Extract the (x, y) coordinate from the center of the cell holding the provided text.  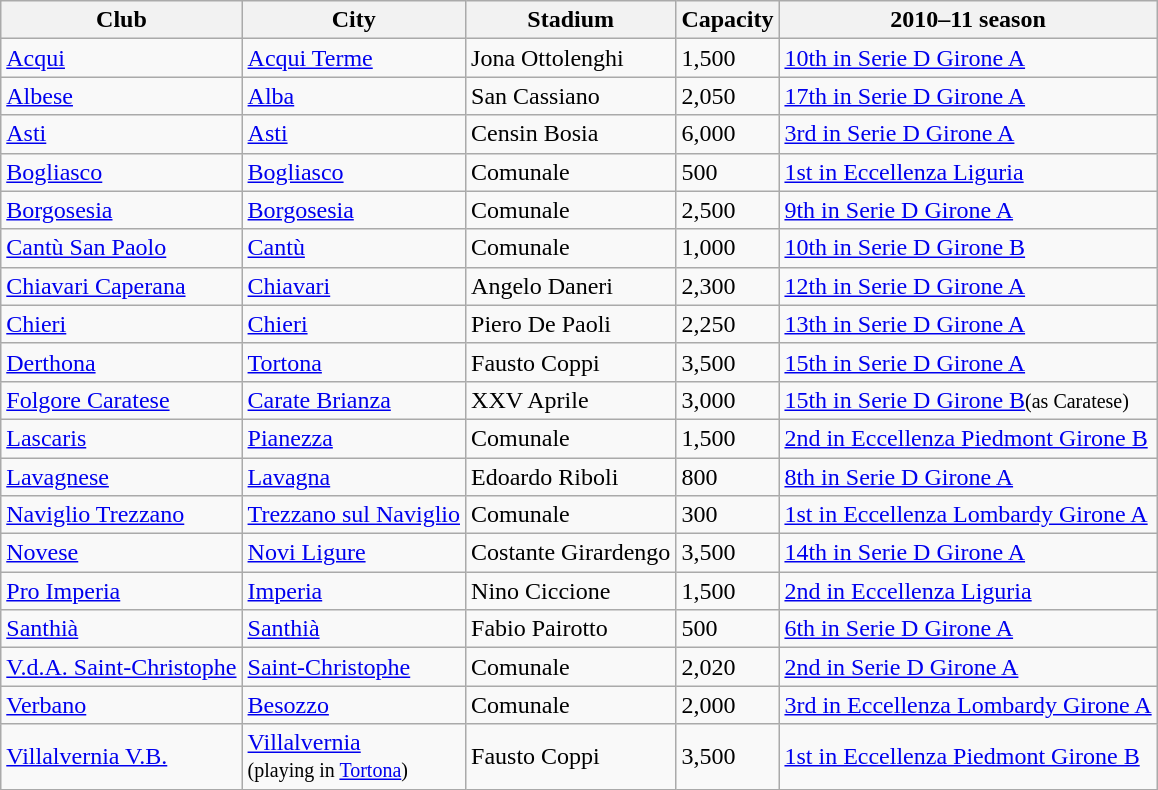
Lavagna (354, 477)
300 (728, 515)
Piero De Paoli (571, 324)
1st in Eccellenza Liguria (968, 172)
Besozzo (354, 705)
Albese (122, 96)
Costante Girardengo (571, 553)
14th in Serie D Girone A (968, 553)
Carate Brianza (354, 400)
Jona Ottolenghi (571, 58)
Pianezza (354, 438)
Naviglio Trezzano (122, 515)
2,020 (728, 667)
Alba (354, 96)
City (354, 20)
Novese (122, 553)
Nino Ciccione (571, 591)
2,300 (728, 286)
XXV Aprile (571, 400)
800 (728, 477)
1,000 (728, 248)
Derthona (122, 362)
17th in Serie D Girone A (968, 96)
Verbano (122, 705)
Chiavari Caperana (122, 286)
Acqui Terme (354, 58)
Tortona (354, 362)
2nd in Serie D Girone A (968, 667)
Lavagnese (122, 477)
1st in Eccellenza Piedmont Girone B (968, 756)
Censin Bosia (571, 134)
Fabio Pairotto (571, 629)
Stadium (571, 20)
13th in Serie D Girone A (968, 324)
2,050 (728, 96)
3rd in Eccellenza Lombardy Girone A (968, 705)
9th in Serie D Girone A (968, 210)
2nd in Eccellenza Liguria (968, 591)
3,000 (728, 400)
Pro Imperia (122, 591)
Saint-Christophe (354, 667)
Cantù San Paolo (122, 248)
15th in Serie D Girone A (968, 362)
Cantù (354, 248)
12th in Serie D Girone A (968, 286)
6,000 (728, 134)
V.d.A. Saint-Christophe (122, 667)
Angelo Daneri (571, 286)
San Cassiano (571, 96)
Imperia (354, 591)
Folgore Caratese (122, 400)
2010–11 season (968, 20)
10th in Serie D Girone A (968, 58)
2,250 (728, 324)
Novi Ligure (354, 553)
10th in Serie D Girone B (968, 248)
2,000 (728, 705)
15th in Serie D Girone B(as Caratese) (968, 400)
Villalvernia(playing in Tortona) (354, 756)
Capacity (728, 20)
2,500 (728, 210)
8th in Serie D Girone A (968, 477)
Edoardo Riboli (571, 477)
Club (122, 20)
6th in Serie D Girone A (968, 629)
Trezzano sul Naviglio (354, 515)
1st in Eccellenza Lombardy Girone A (968, 515)
3rd in Serie D Girone A (968, 134)
Acqui (122, 58)
2nd in Eccellenza Piedmont Girone B (968, 438)
Lascaris (122, 438)
Villalvernia V.B. (122, 756)
Chiavari (354, 286)
